Search for the cell housing the specified text and yield its [X, Y] center coordinate. 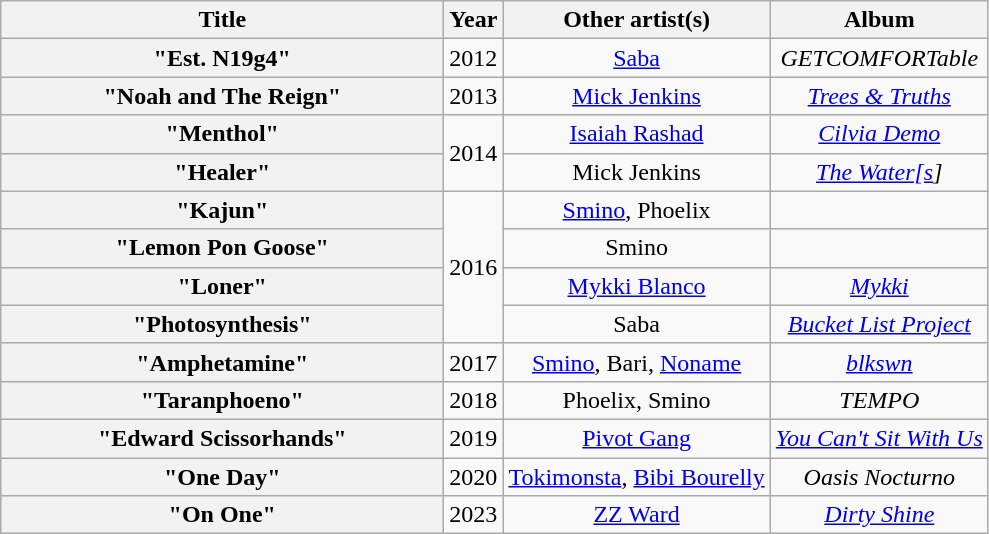
"Photosynthesis" [222, 324]
You Can't Sit With Us [879, 438]
Mykki [879, 286]
"Edward Scissorhands" [222, 438]
Smino, Phoelix [636, 210]
2019 [474, 438]
GETCOMFORTable [879, 58]
"Noah and The Reign" [222, 96]
Title [222, 20]
2020 [474, 477]
Smino [636, 248]
2016 [474, 267]
"Lemon Pon Goose" [222, 248]
Year [474, 20]
"Amphetamine" [222, 362]
blkswn [879, 362]
2012 [474, 58]
"Taranphoeno" [222, 400]
ZZ Ward [636, 515]
Album [879, 20]
"Kajun" [222, 210]
Smino, Bari, Noname [636, 362]
2018 [474, 400]
2017 [474, 362]
Other artist(s) [636, 20]
2014 [474, 153]
The Water[s] [879, 172]
2023 [474, 515]
Phoelix, Smino [636, 400]
"Healer" [222, 172]
Isaiah Rashad [636, 134]
2013 [474, 96]
Tokimonsta, Bibi Bourelly [636, 477]
Pivot Gang [636, 438]
Oasis Nocturno [879, 477]
"On One" [222, 515]
Bucket List Project [879, 324]
Dirty Shine [879, 515]
Mykki Blanco [636, 286]
Trees & Truths [879, 96]
"One Day" [222, 477]
"Est. N19g4" [222, 58]
"Menthol" [222, 134]
"Loner" [222, 286]
TEMPO [879, 400]
Cilvia Demo [879, 134]
